Extract the (X, Y) coordinate from the center of the cell holding the provided text.  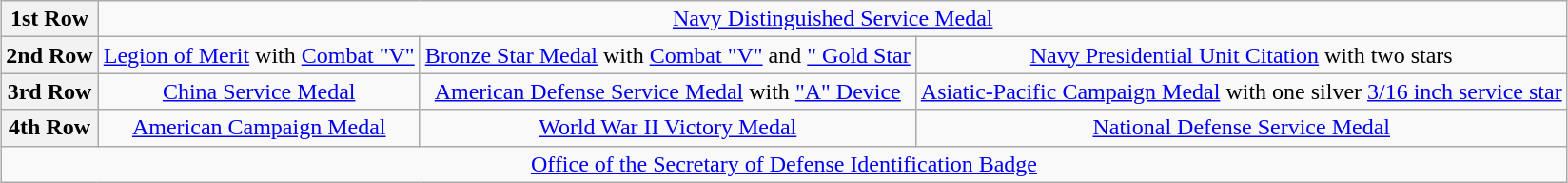
National Defense Service Medal (1241, 128)
Office of the Secretary of Defense Identification Badge (784, 164)
Bronze Star Medal with Combat "V" and " Gold Star (668, 55)
2nd Row (49, 55)
American Campaign Medal (259, 128)
Navy Distinguished Service Medal (833, 19)
Asiatic-Pacific Campaign Medal with one silver 3/16 inch service star (1241, 91)
3rd Row (49, 91)
China Service Medal (259, 91)
1st Row (49, 19)
Navy Presidential Unit Citation with two stars (1241, 55)
Legion of Merit with Combat "V" (259, 55)
World War II Victory Medal (668, 128)
American Defense Service Medal with "A" Device (668, 91)
4th Row (49, 128)
